Pinpoint the cell where the given text exists, returning its (X, Y) midpoint coordinate. 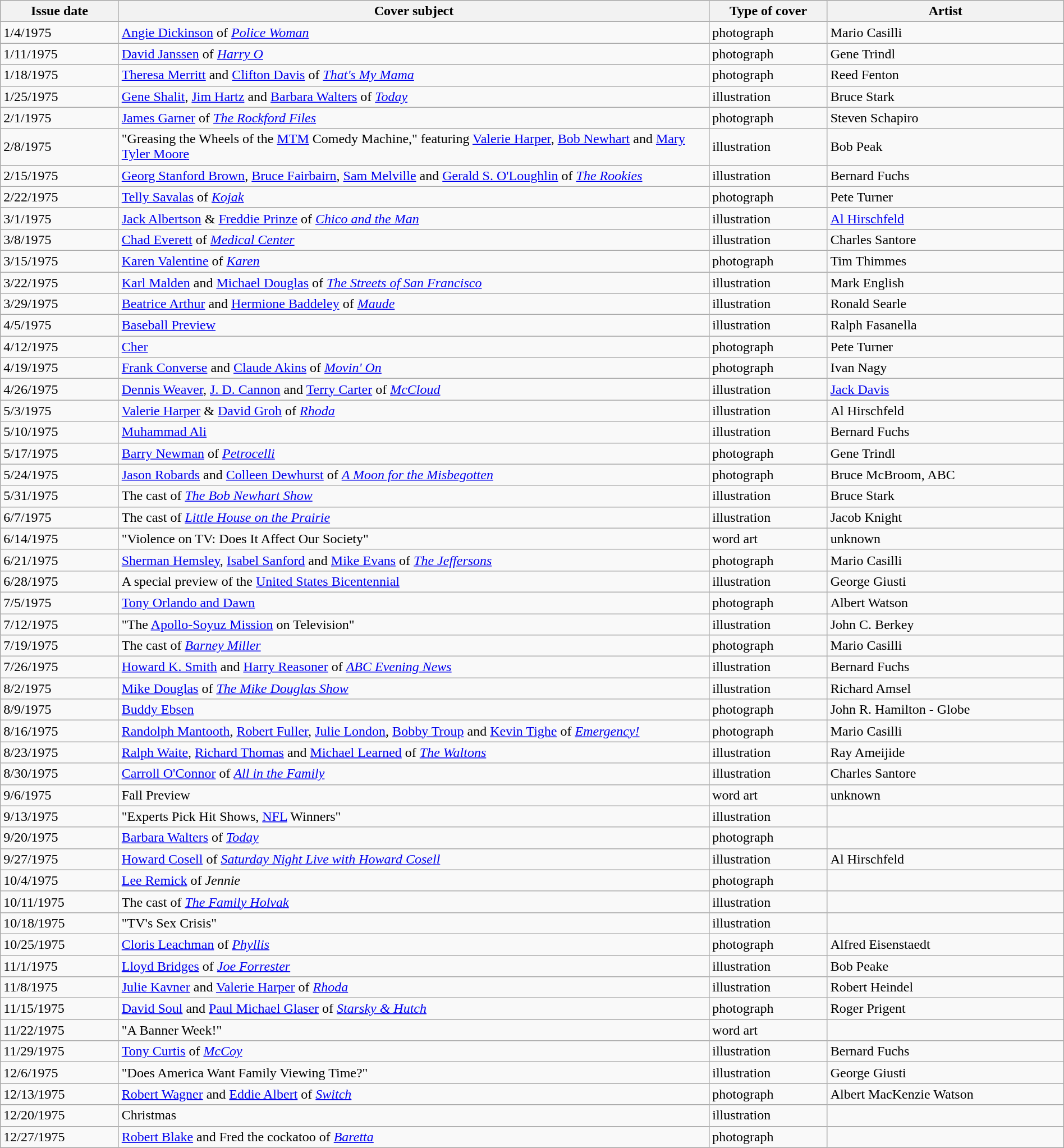
Tony Orlando and Dawn (414, 603)
David Janssen of Harry O (414, 54)
Alfred Eisenstaedt (945, 944)
8/2/1975 (59, 688)
6/21/1975 (59, 560)
Tim Thimmes (945, 261)
2/15/1975 (59, 176)
11/8/1975 (59, 988)
Sherman Hemsley, Isabel Sanford and Mike Evans of The Jeffersons (414, 560)
3/22/1975 (59, 282)
8/9/1975 (59, 710)
9/20/1975 (59, 838)
Lloyd Bridges of Joe Forrester (414, 966)
10/25/1975 (59, 944)
3/1/1975 (59, 218)
11/22/1975 (59, 1030)
2/1/1975 (59, 118)
David Soul and Paul Michael Glaser of Starsky & Hutch (414, 1009)
Georg Stanford Brown, Bruce Fairbairn, Sam Melville and Gerald S. O'Loughlin of The Rookies (414, 176)
A special preview of the United States Bicentennial (414, 581)
Buddy Ebsen (414, 710)
"The Apollo-Soyuz Mission on Television" (414, 624)
7/12/1975 (59, 624)
Type of cover (768, 11)
Jack Albertson & Freddie Prinze of Chico and the Man (414, 218)
5/31/1975 (59, 496)
5/3/1975 (59, 411)
Reed Fenton (945, 75)
Dennis Weaver, J. D. Cannon and Terry Carter of McCloud (414, 389)
"Experts Pick Hit Shows, NFL Winners" (414, 816)
Ray Ameijide (945, 752)
Angie Dickinson of Police Woman (414, 33)
8/23/1975 (59, 752)
Telly Savalas of Kojak (414, 197)
Baseball Preview (414, 325)
Howard Cosell of Saturday Night Live with Howard Cosell (414, 859)
Richard Amsel (945, 688)
Issue date (59, 11)
Steven Schapiro (945, 118)
"Greasing the Wheels of the MTM Comedy Machine," featuring Valerie Harper, Bob Newhart and Mary Tyler Moore (414, 147)
Frank Converse and Claude Akins of Movin' On (414, 368)
4/26/1975 (59, 389)
Ronald Searle (945, 304)
Beatrice Arthur and Hermione Baddeley of Maude (414, 304)
Randolph Mantooth, Robert Fuller, Julie London, Bobby Troup and Kevin Tighe of Emergency! (414, 731)
Carroll O'Connor of All in the Family (414, 774)
Mark English (945, 282)
10/4/1975 (59, 880)
John R. Hamilton - Globe (945, 710)
1/11/1975 (59, 54)
Tony Curtis of McCoy (414, 1051)
5/24/1975 (59, 475)
4/5/1975 (59, 325)
5/17/1975 (59, 453)
Valerie Harper & David Groh of Rhoda (414, 411)
2/22/1975 (59, 197)
Cloris Leachman of Phyllis (414, 944)
3/15/1975 (59, 261)
Cover subject (414, 11)
The cast of The Bob Newhart Show (414, 496)
1/4/1975 (59, 33)
8/30/1975 (59, 774)
9/6/1975 (59, 795)
11/29/1975 (59, 1051)
11/1/1975 (59, 966)
7/19/1975 (59, 646)
"TV's Sex Crisis" (414, 923)
"Violence on TV: Does It Affect Our Society" (414, 539)
1/18/1975 (59, 75)
5/10/1975 (59, 432)
Fall Preview (414, 795)
Barry Newman of Petrocelli (414, 453)
Jacob Knight (945, 517)
Ivan Nagy (945, 368)
12/27/1975 (59, 1137)
Mike Douglas of The Mike Douglas Show (414, 688)
1/25/1975 (59, 97)
9/13/1975 (59, 816)
Theresa Merritt and Clifton Davis of That's My Mama (414, 75)
"Does America Want Family Viewing Time?" (414, 1073)
Artist (945, 11)
3/29/1975 (59, 304)
Robert Wagner and Eddie Albert of Switch (414, 1094)
2/8/1975 (59, 147)
8/16/1975 (59, 731)
10/11/1975 (59, 902)
12/20/1975 (59, 1115)
The cast of The Family Holvak (414, 902)
Ralph Fasanella (945, 325)
7/26/1975 (59, 667)
Karl Malden and Michael Douglas of The Streets of San Francisco (414, 282)
Albert MacKenzie Watson (945, 1094)
Karen Valentine of Karen (414, 261)
Gene Shalit, Jim Hartz and Barbara Walters of Today (414, 97)
"A Banner Week!" (414, 1030)
Robert Heindel (945, 988)
Jack Davis (945, 389)
Bob Peake (945, 966)
Bruce McBroom, ABC (945, 475)
6/7/1975 (59, 517)
Howard K. Smith and Harry Reasoner of ABC Evening News (414, 667)
9/27/1975 (59, 859)
Ralph Waite, Richard Thomas and Michael Learned of The Waltons (414, 752)
James Garner of The Rockford Files (414, 118)
Robert Blake and Fred the cockatoo of Baretta (414, 1137)
The cast of Little House on the Prairie (414, 517)
Julie Kavner and Valerie Harper of Rhoda (414, 988)
John C. Berkey (945, 624)
11/15/1975 (59, 1009)
Christmas (414, 1115)
Roger Prigent (945, 1009)
3/8/1975 (59, 240)
7/5/1975 (59, 603)
Bob Peak (945, 147)
Albert Watson (945, 603)
Cher (414, 347)
Lee Remick of Jennie (414, 880)
Muhammad Ali (414, 432)
6/14/1975 (59, 539)
12/6/1975 (59, 1073)
Chad Everett of Medical Center (414, 240)
12/13/1975 (59, 1094)
The cast of Barney Miller (414, 646)
4/12/1975 (59, 347)
4/19/1975 (59, 368)
Jason Robards and Colleen Dewhurst of A Moon for the Misbegotten (414, 475)
Barbara Walters of Today (414, 838)
6/28/1975 (59, 581)
10/18/1975 (59, 923)
